From the cell containing the given text, extract its center point as (x, y) coordinate. 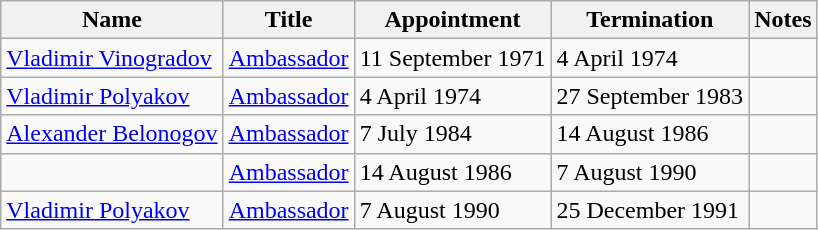
Title (288, 20)
7 July 1984 (452, 134)
Termination (650, 20)
11 September 1971 (452, 58)
Vladimir Vinogradov (112, 58)
Appointment (452, 20)
27 September 1983 (650, 96)
Name (112, 20)
25 December 1991 (650, 210)
Notes (783, 20)
Alexander Belonogov (112, 134)
